Scan for the cell matching the given text and deliver its (x, y) coordinate at center. 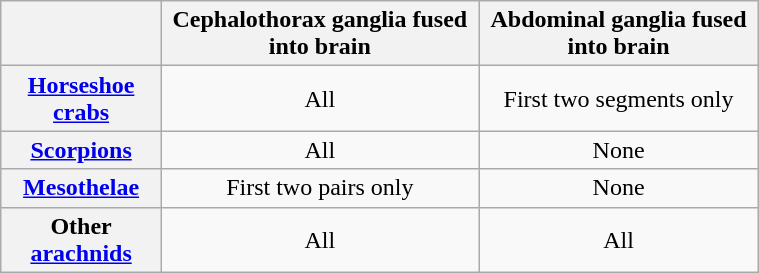
Other arachnids (80, 240)
First two segments only (618, 98)
Scorpions (80, 150)
First two pairs only (320, 188)
Horseshoe crabs (80, 98)
Mesothelae (80, 188)
Abdominal ganglia fused into brain (618, 34)
Cephalothorax ganglia fused into brain (320, 34)
